Return the (x, y) coordinate for the center point of the cell that contains the specified text.  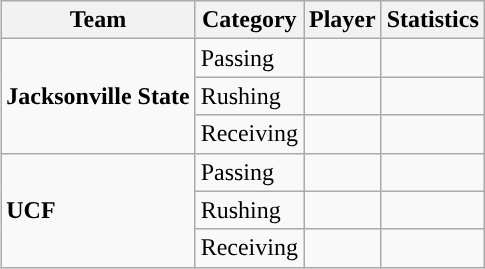
Team (98, 20)
UCF (98, 210)
Jacksonville State (98, 96)
Category (249, 20)
Statistics (432, 20)
Player (343, 20)
